Identify which cell holds the provided text, then report its (x, y) central coordinate. 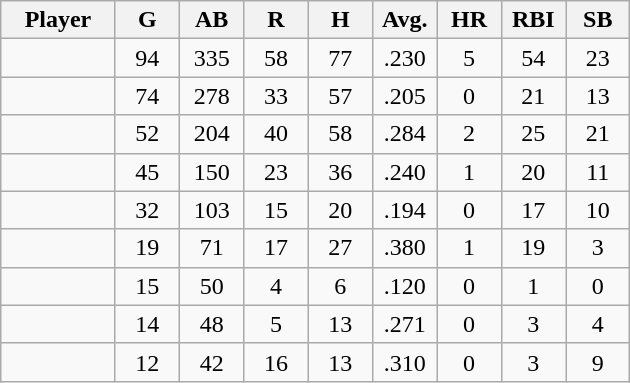
52 (147, 134)
42 (211, 362)
27 (340, 248)
.194 (404, 210)
77 (340, 58)
32 (147, 210)
40 (276, 134)
AB (211, 20)
50 (211, 286)
.240 (404, 172)
.120 (404, 286)
57 (340, 96)
36 (340, 172)
94 (147, 58)
278 (211, 96)
45 (147, 172)
H (340, 20)
10 (598, 210)
103 (211, 210)
16 (276, 362)
335 (211, 58)
G (147, 20)
.284 (404, 134)
9 (598, 362)
25 (533, 134)
11 (598, 172)
14 (147, 324)
2 (469, 134)
RBI (533, 20)
.310 (404, 362)
.230 (404, 58)
SB (598, 20)
.380 (404, 248)
150 (211, 172)
Avg. (404, 20)
33 (276, 96)
12 (147, 362)
R (276, 20)
HR (469, 20)
.271 (404, 324)
54 (533, 58)
Player (58, 20)
74 (147, 96)
48 (211, 324)
6 (340, 286)
204 (211, 134)
71 (211, 248)
.205 (404, 96)
